Find where the given text appears and provide that cell's center as [X, Y] coordinate. 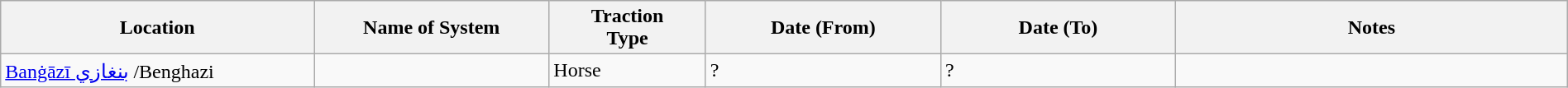
Location [157, 28]
Notes [1372, 28]
Date (To) [1058, 28]
TractionType [627, 28]
Horse [627, 71]
Banġāzī بنغازي /Benghazi [157, 71]
Date (From) [823, 28]
Name of System [432, 28]
